Output the [x, y] coordinate of the center of the cell containing the given text.  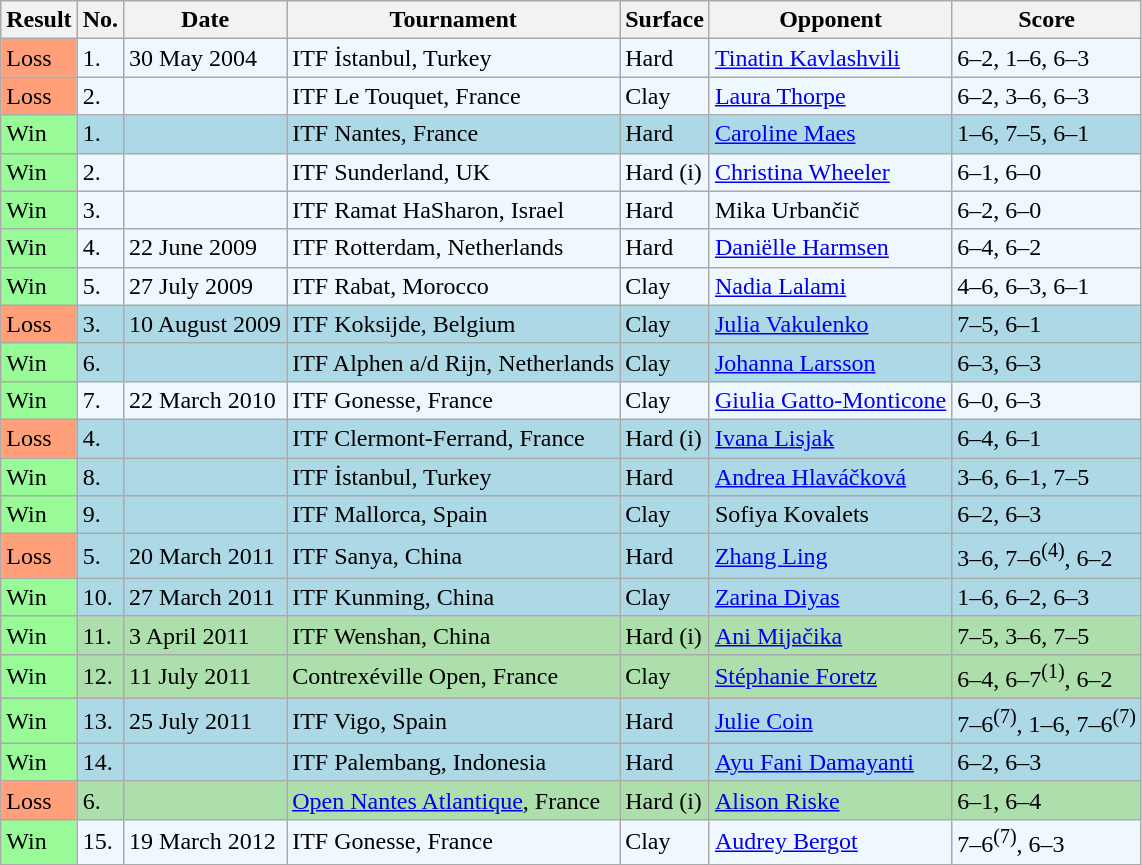
6–2, 1–6, 6–3 [1047, 58]
ITF Sunderland, UK [454, 172]
ITF Mallorca, Spain [454, 515]
ITF Wenshan, China [454, 635]
6–3, 6–3 [1047, 362]
11 July 2011 [206, 676]
30 May 2004 [206, 58]
Date [206, 20]
14. [100, 762]
6–2, 3–6, 6–3 [1047, 96]
ITF Vigo, Spain [454, 722]
3 April 2011 [206, 635]
22 March 2010 [206, 400]
27 July 2009 [206, 286]
Julie Coin [830, 722]
15. [100, 842]
13. [100, 722]
Open Nantes Atlantique, France [454, 800]
ITF Alphen a/d Rijn, Netherlands [454, 362]
Alison Riske [830, 800]
Julia Vakulenko [830, 324]
Sofiya Kovalets [830, 515]
3–6, 7–6(4), 6–2 [1047, 556]
7–6(7), 1–6, 7–6(7) [1047, 722]
6–1, 6–4 [1047, 800]
Ivana Lisjak [830, 438]
Audrey Bergot [830, 842]
6–0, 6–3 [1047, 400]
ITF Le Touquet, France [454, 96]
10. [100, 597]
ITF Rotterdam, Netherlands [454, 248]
Contrexéville Open, France [454, 676]
22 June 2009 [206, 248]
7. [100, 400]
Ani Mijačika [830, 635]
6–4, 6–2 [1047, 248]
Daniëlle Harmsen [830, 248]
8. [100, 477]
Ayu Fani Damayanti [830, 762]
Mika Urbančič [830, 210]
1–6, 6–2, 6–3 [1047, 597]
Zarina Diyas [830, 597]
6–1, 6–0 [1047, 172]
ITF Sanya, China [454, 556]
7–6(7), 6–3 [1047, 842]
3–6, 6–1, 7–5 [1047, 477]
6–4, 6–1 [1047, 438]
Andrea Hlaváčková [830, 477]
Laura Thorpe [830, 96]
7–5, 6–1 [1047, 324]
Tournament [454, 20]
7–5, 3–6, 7–5 [1047, 635]
25 July 2011 [206, 722]
Johanna Larsson [830, 362]
Zhang Ling [830, 556]
Surface [665, 20]
ITF Ramat HaSharon, Israel [454, 210]
ITF Nantes, France [454, 134]
Nadia Lalami [830, 286]
27 March 2011 [206, 597]
Caroline Maes [830, 134]
No. [100, 20]
6–4, 6–7(1), 6–2 [1047, 676]
ITF Koksijde, Belgium [454, 324]
ITF Palembang, Indonesia [454, 762]
Stéphanie Foretz [830, 676]
1–6, 7–5, 6–1 [1047, 134]
9. [100, 515]
ITF Rabat, Morocco [454, 286]
11. [100, 635]
4–6, 6–3, 6–1 [1047, 286]
ITF Clermont-Ferrand, France [454, 438]
10 August 2009 [206, 324]
Tinatin Kavlashvili [830, 58]
Opponent [830, 20]
ITF Kunming, China [454, 597]
19 March 2012 [206, 842]
Result [39, 20]
6–2, 6–0 [1047, 210]
Giulia Gatto-Monticone [830, 400]
Christina Wheeler [830, 172]
12. [100, 676]
20 March 2011 [206, 556]
Score [1047, 20]
